Scan for the cell matching the given text and deliver its (x, y) coordinate at center. 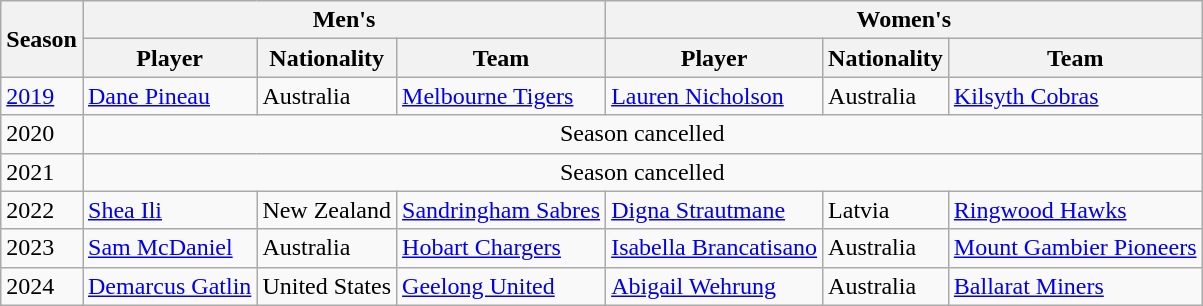
Demarcus Gatlin (169, 286)
United States (327, 286)
2024 (42, 286)
Sam McDaniel (169, 248)
2022 (42, 210)
Isabella Brancatisano (714, 248)
2019 (42, 96)
Abigail Wehrung (714, 286)
Geelong United (502, 286)
Shea Ili (169, 210)
Lauren Nicholson (714, 96)
Ringwood Hawks (1075, 210)
Digna Strautmane (714, 210)
Season (42, 39)
Latvia (886, 210)
Mount Gambier Pioneers (1075, 248)
Hobart Chargers (502, 248)
2023 (42, 248)
Dane Pineau (169, 96)
New Zealand (327, 210)
Women's (904, 20)
Sandringham Sabres (502, 210)
Kilsyth Cobras (1075, 96)
2020 (42, 134)
Men's (344, 20)
Ballarat Miners (1075, 286)
Melbourne Tigers (502, 96)
2021 (42, 172)
